From the cell containing the given text, extract its center point as [x, y] coordinate. 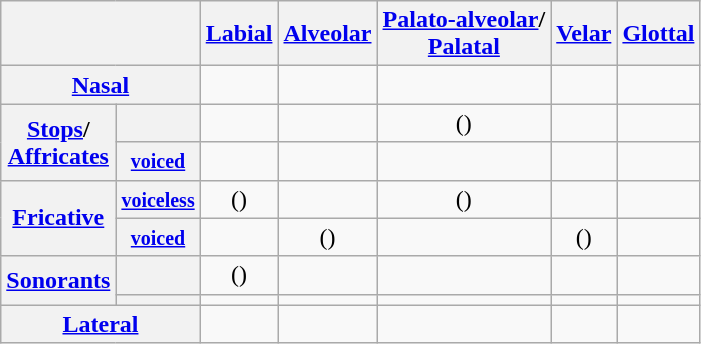
Sonorants [58, 280]
Palato-alveolar/Palatal [464, 34]
Labial [239, 34]
Alveolar [328, 34]
Nasal [100, 85]
voiceless [158, 199]
Glottal [658, 34]
Velar [584, 34]
Fricative [58, 218]
Stops/Affricates [58, 142]
Lateral [100, 324]
